From the cell containing the given text, extract its center point as (x, y) coordinate. 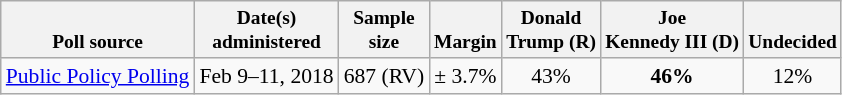
12% (793, 76)
Public Policy Polling (98, 76)
Margin (465, 30)
Poll source (98, 30)
Samplesize (384, 30)
687 (RV) (384, 76)
43% (552, 76)
Date(s)administered (266, 30)
Undecided (793, 30)
46% (672, 76)
Feb 9–11, 2018 (266, 76)
± 3.7% (465, 76)
JoeKennedy III (D) (672, 30)
DonaldTrump (R) (552, 30)
